Identify which cell holds the provided text, then report its [x, y] central coordinate. 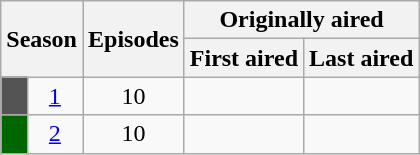
Season [42, 39]
1 [54, 96]
Originally aired [302, 20]
First aired [244, 58]
Last aired [362, 58]
Episodes [133, 39]
2 [54, 134]
